Scan for the cell matching the given text and deliver its (x, y) coordinate at center. 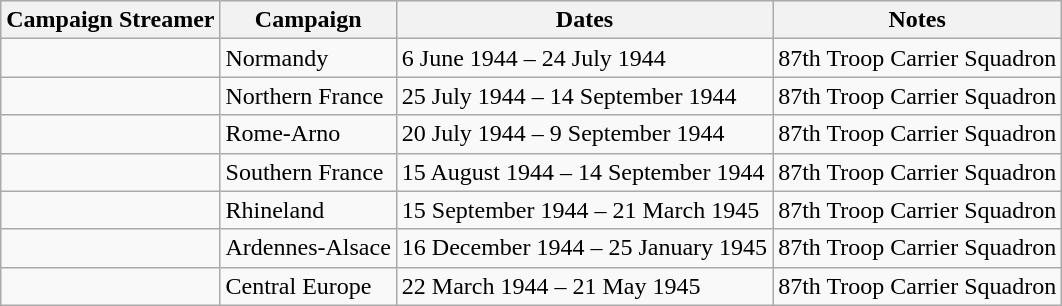
15 August 1944 – 14 September 1944 (584, 172)
20 July 1944 – 9 September 1944 (584, 134)
16 December 1944 – 25 January 1945 (584, 248)
Campaign (308, 20)
Normandy (308, 58)
Ardennes-Alsace (308, 248)
6 June 1944 – 24 July 1944 (584, 58)
Rome-Arno (308, 134)
Dates (584, 20)
25 July 1944 – 14 September 1944 (584, 96)
22 March 1944 – 21 May 1945 (584, 286)
Central Europe (308, 286)
Notes (918, 20)
Rhineland (308, 210)
Campaign Streamer (110, 20)
Southern France (308, 172)
Northern France (308, 96)
15 September 1944 – 21 March 1945 (584, 210)
